For the text-containing cell, return its midpoint in (x, y) coordinate format. 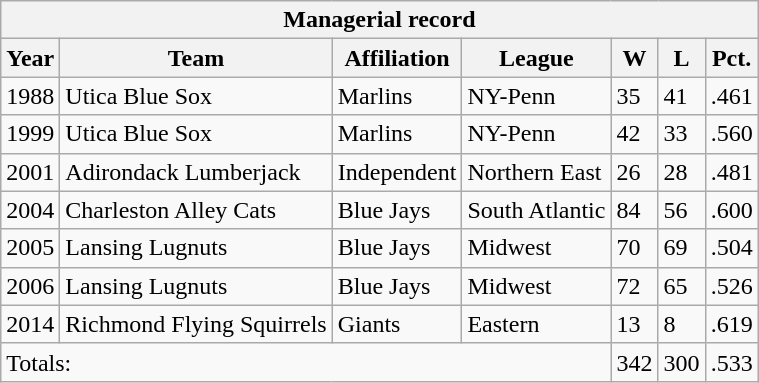
.526 (732, 286)
Adirondack Lumberjack (196, 172)
Giants (397, 324)
2014 (30, 324)
.600 (732, 210)
1988 (30, 96)
Year (30, 58)
2004 (30, 210)
Independent (397, 172)
2006 (30, 286)
Affiliation (397, 58)
69 (682, 248)
L (682, 58)
Northern East (536, 172)
33 (682, 134)
.619 (732, 324)
56 (682, 210)
13 (634, 324)
Richmond Flying Squirrels (196, 324)
28 (682, 172)
8 (682, 324)
League (536, 58)
.560 (732, 134)
300 (682, 362)
South Atlantic (536, 210)
1999 (30, 134)
2001 (30, 172)
.504 (732, 248)
Managerial record (380, 20)
Totals: (306, 362)
84 (634, 210)
.533 (732, 362)
Team (196, 58)
.481 (732, 172)
Pct. (732, 58)
Charleston Alley Cats (196, 210)
42 (634, 134)
26 (634, 172)
.461 (732, 96)
W (634, 58)
65 (682, 286)
72 (634, 286)
35 (634, 96)
41 (682, 96)
342 (634, 362)
2005 (30, 248)
Eastern (536, 324)
70 (634, 248)
